Provide the [X, Y] coordinate of the cell's center where the given text is located.  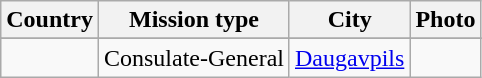
Country [50, 20]
Daugavpils [349, 58]
Mission type [194, 20]
City [349, 20]
Consulate-General [194, 58]
Photo [446, 20]
